Scan for the cell matching the given text and deliver its (x, y) coordinate at center. 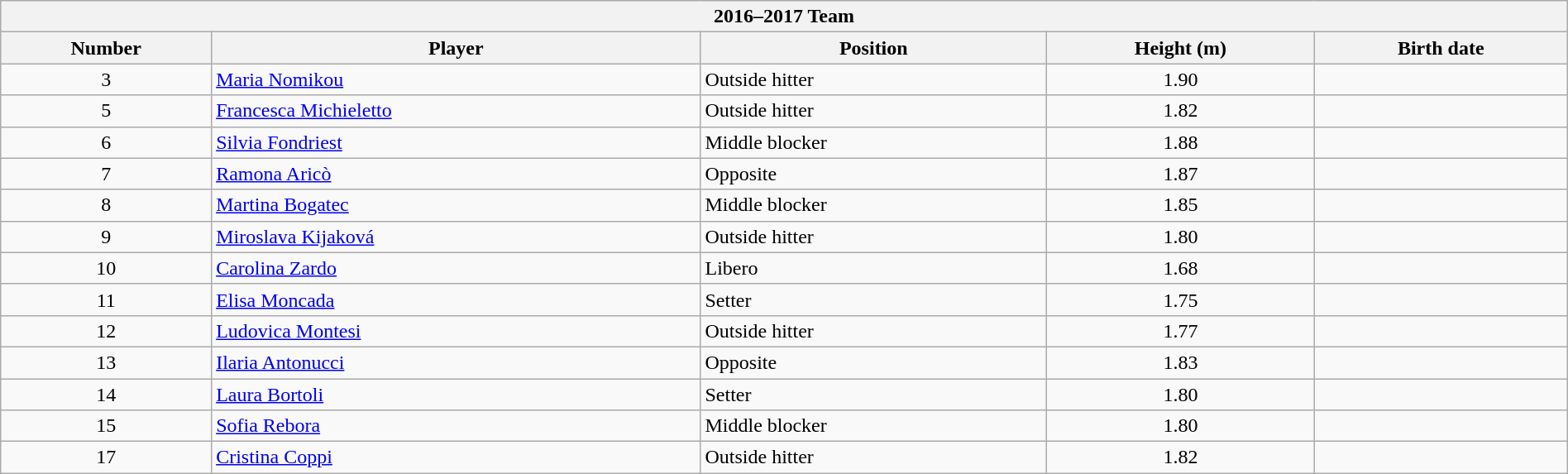
3 (106, 79)
Ludovica Montesi (457, 331)
1.77 (1181, 331)
Number (106, 48)
Ramona Aricò (457, 174)
1.90 (1181, 79)
13 (106, 362)
11 (106, 299)
Silvia Fondriest (457, 142)
5 (106, 111)
Maria Nomikou (457, 79)
1.83 (1181, 362)
2016–2017 Team (784, 17)
1.88 (1181, 142)
Miroslava Kijaková (457, 237)
1.85 (1181, 205)
Cristina Coppi (457, 457)
Libero (873, 268)
1.75 (1181, 299)
Ilaria Antonucci (457, 362)
14 (106, 395)
Martina Bogatec (457, 205)
Francesca Michieletto (457, 111)
15 (106, 426)
Carolina Zardo (457, 268)
Player (457, 48)
6 (106, 142)
17 (106, 457)
1.68 (1181, 268)
Sofia Rebora (457, 426)
9 (106, 237)
Height (m) (1181, 48)
Birth date (1441, 48)
12 (106, 331)
10 (106, 268)
1.87 (1181, 174)
7 (106, 174)
Elisa Moncada (457, 299)
Laura Bortoli (457, 395)
8 (106, 205)
Position (873, 48)
